Search for the cell housing the specified text and yield its [X, Y] center coordinate. 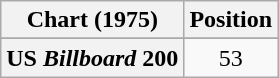
Chart (1975) [92, 20]
Position [231, 20]
US Billboard 200 [92, 58]
53 [231, 58]
